Provide the (X, Y) coordinate of the cell's center where the given text is located.  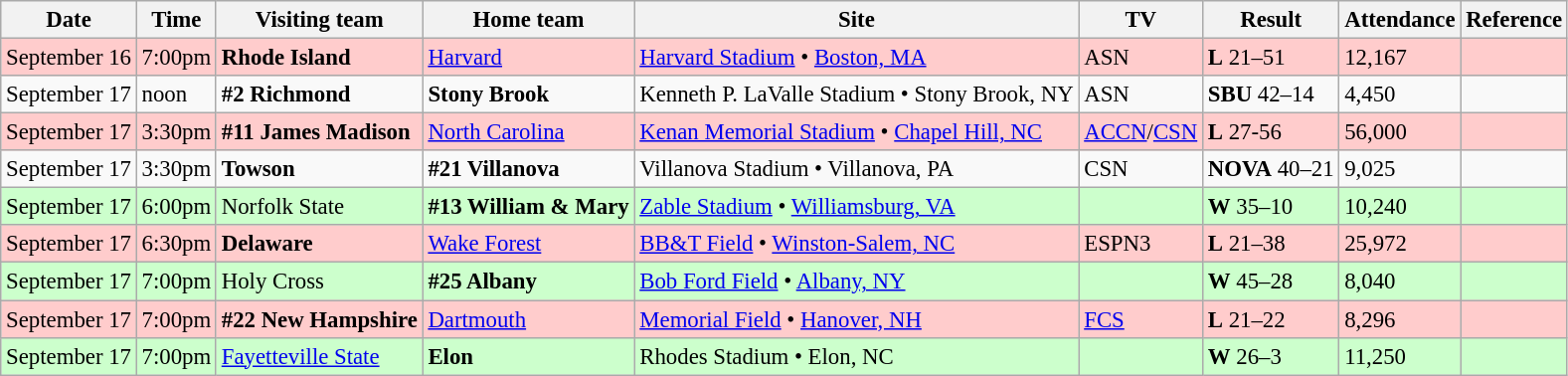
ACCN/CSN (1141, 132)
Villanova Stadium • Villanova, PA (857, 169)
L 27-56 (1271, 132)
Kenneth P. LaValle Stadium • Stony Brook, NY (857, 94)
L 21–22 (1271, 319)
#2 Richmond (319, 94)
Holy Cross (319, 282)
Visiting team (319, 20)
ESPN3 (1141, 244)
Kenan Memorial Stadium • Chapel Hill, NC (857, 132)
56,000 (1400, 132)
FCS (1141, 319)
11,250 (1400, 356)
Dartmouth (529, 319)
Bob Ford Field • Albany, NY (857, 282)
Rhode Island (319, 58)
Norfolk State (319, 207)
Attendance (1400, 20)
NOVA 40–21 (1271, 169)
Harvard (529, 58)
8,040 (1400, 282)
SBU 42–14 (1271, 94)
Fayetteville State (319, 356)
Stony Brook (529, 94)
12,167 (1400, 58)
8,296 (1400, 319)
Result (1271, 20)
BB&T Field • Winston-Salem, NC (857, 244)
9,025 (1400, 169)
#11 James Madison (319, 132)
Date (69, 20)
#25 Albany (529, 282)
Delaware (319, 244)
#22 New Hampshire (319, 319)
#21 Villanova (529, 169)
6:00pm (176, 207)
#13 William & Mary (529, 207)
W 45–28 (1271, 282)
Site (857, 20)
4,450 (1400, 94)
W 26–3 (1271, 356)
Harvard Stadium • Boston, MA (857, 58)
North Carolina (529, 132)
September 16 (69, 58)
L 21–38 (1271, 244)
Wake Forest (529, 244)
Memorial Field • Hanover, NH (857, 319)
Reference (1514, 20)
L 21–51 (1271, 58)
10,240 (1400, 207)
Rhodes Stadium • Elon, NC (857, 356)
Elon (529, 356)
CSN (1141, 169)
Time (176, 20)
TV (1141, 20)
25,972 (1400, 244)
Towson (319, 169)
Home team (529, 20)
Zable Stadium • Williamsburg, VA (857, 207)
W 35–10 (1271, 207)
6:30pm (176, 244)
noon (176, 94)
